Detect which cell encompasses the target text, then output its [X, Y] center coordinate. 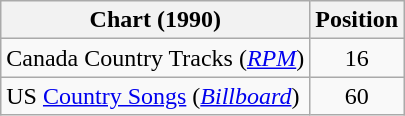
US Country Songs (Billboard) [156, 96]
Chart (1990) [156, 20]
Position [357, 20]
60 [357, 96]
Canada Country Tracks (RPM) [156, 58]
16 [357, 58]
